Find where the given text appears and provide that cell's center as (X, Y) coordinate. 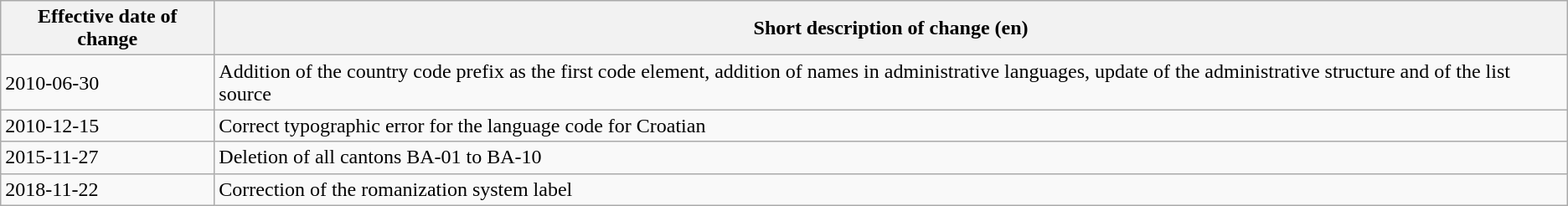
2018-11-22 (107, 189)
Effective date of change (107, 28)
Deletion of all cantons BA-01 to BA-10 (891, 157)
Correction of the romanization system label (891, 189)
2015-11-27 (107, 157)
Correct typographic error for the language code for Croatian (891, 126)
2010-12-15 (107, 126)
Short description of change (en) (891, 28)
2010-06-30 (107, 82)
